Locate the cell with the specified text and output its (X, Y) center coordinate. 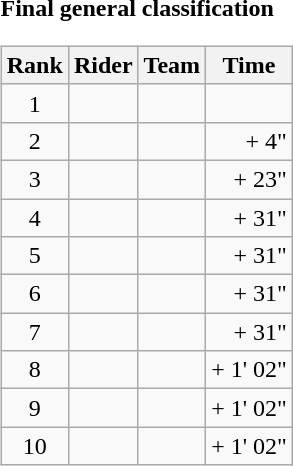
Team (172, 65)
4 (34, 217)
5 (34, 256)
2 (34, 141)
10 (34, 446)
+ 4" (250, 141)
1 (34, 103)
Rider (103, 65)
6 (34, 294)
Rank (34, 65)
7 (34, 332)
3 (34, 179)
Time (250, 65)
+ 23" (250, 179)
9 (34, 408)
8 (34, 370)
